Output the [X, Y] coordinate of the center of the cell containing the given text.  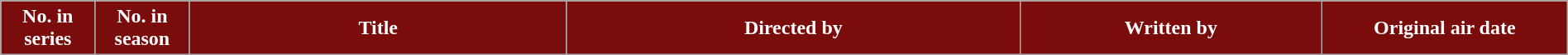
Written by [1171, 28]
Original air date [1444, 28]
Title [378, 28]
Directed by [793, 28]
No. inseries [48, 28]
No. inseason [142, 28]
